Identify which cell holds the provided text, then report its (X, Y) central coordinate. 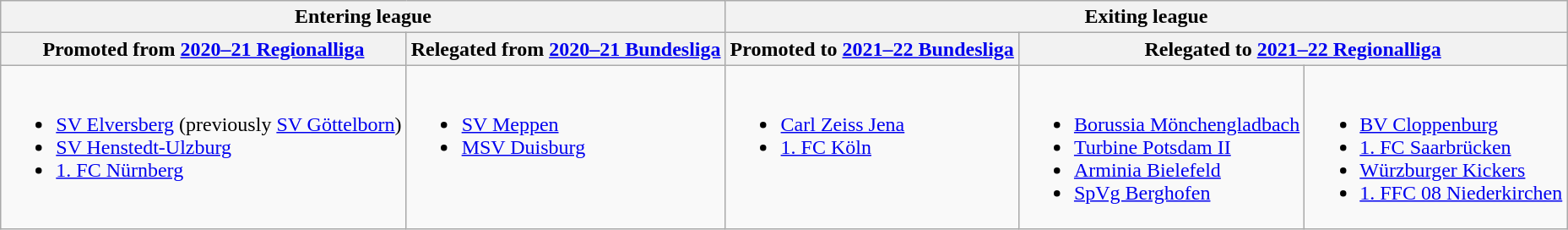
SV Elversberg (previously SV Göttelborn)SV Henstedt-Ulzburg1. FC Nürnberg (203, 147)
Entering league (363, 17)
Relegated to 2021–22 Regionalliga (1292, 49)
Borussia MönchengladbachTurbine Potsdam IIArminia BielefeldSpVg Berghofen (1161, 147)
Exiting league (1147, 17)
BV Cloppenburg1. FC SaarbrückenWürzburger Kickers1. FFC 08 Niederkirchen (1435, 147)
Promoted to 2021–22 Bundesliga (871, 49)
SV MeppenMSV Duisburg (566, 147)
Relegated from 2020–21 Bundesliga (566, 49)
Carl Zeiss Jena1. FC Köln (871, 147)
Promoted from 2020–21 Regionalliga (203, 49)
